Determine the (X, Y) coordinate at the center of the cell enclosing the given text.  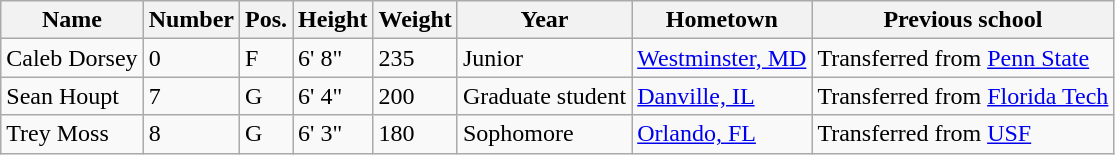
Transferred from Penn State (963, 58)
Hometown (722, 20)
Transferred from USF (963, 134)
Westminster, MD (722, 58)
6' 8" (333, 58)
Graduate student (544, 96)
8 (191, 134)
6' 4" (333, 96)
Transferred from Florida Tech (963, 96)
Number (191, 20)
Weight (415, 20)
Caleb Dorsey (72, 58)
Height (333, 20)
Trey Moss (72, 134)
Previous school (963, 20)
Name (72, 20)
6' 3" (333, 134)
Danville, IL (722, 96)
Pos. (266, 20)
F (266, 58)
Sean Houpt (72, 96)
Year (544, 20)
180 (415, 134)
0 (191, 58)
Sophomore (544, 134)
200 (415, 96)
Junior (544, 58)
7 (191, 96)
235 (415, 58)
Orlando, FL (722, 134)
